Return (x, y) of the center of cell containing provided text 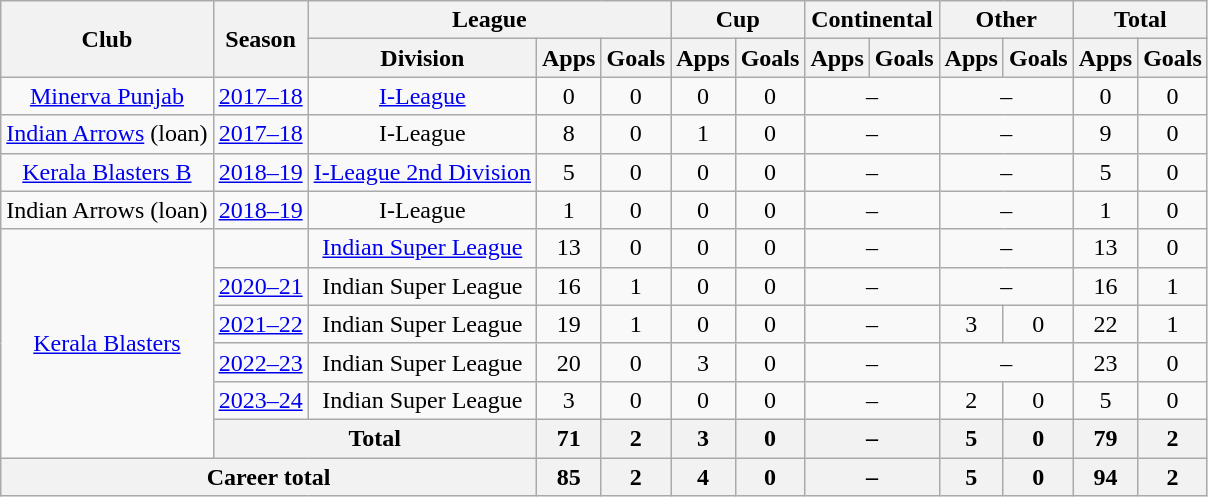
71 (569, 438)
Kerala Blasters (107, 343)
9 (1105, 134)
79 (1105, 438)
19 (569, 324)
2021–22 (260, 324)
Kerala Blasters B (107, 172)
23 (1105, 362)
Division (422, 58)
Continental (872, 20)
2022–23 (260, 362)
20 (569, 362)
Cup (738, 20)
8 (569, 134)
I-League 2nd Division (422, 172)
85 (569, 477)
2023–24 (260, 400)
22 (1105, 324)
Minerva Punjab (107, 96)
Career total (269, 477)
2020–21 (260, 286)
Other (1006, 20)
Season (260, 39)
Club (107, 39)
League (490, 20)
94 (1105, 477)
4 (703, 477)
